Output the (x, y) coordinate of the center of the cell containing the given text.  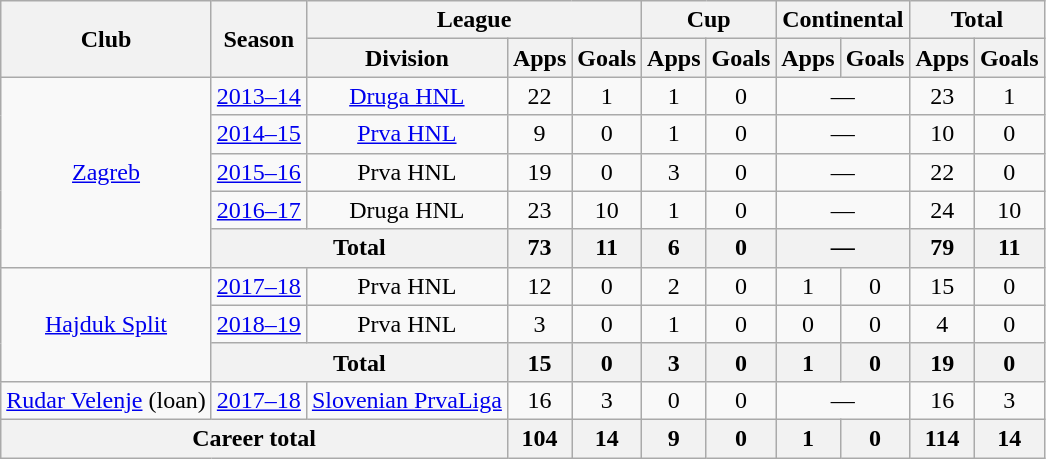
2018–19 (258, 324)
2 (674, 286)
6 (674, 248)
Club (106, 39)
2014–15 (258, 134)
Rudar Velenje (loan) (106, 400)
12 (539, 286)
Zagreb (106, 172)
Hajduk Split (106, 324)
2016–17 (258, 210)
104 (539, 438)
24 (942, 210)
Division (406, 58)
2013–14 (258, 96)
Continental (843, 20)
73 (539, 248)
114 (942, 438)
Slovenian PrvaLiga (406, 400)
2015–16 (258, 172)
Cup (709, 20)
79 (942, 248)
Career total (254, 438)
Season (258, 39)
4 (942, 324)
League (474, 20)
